Determine the (X, Y) coordinate at the center of the cell enclosing the given text.  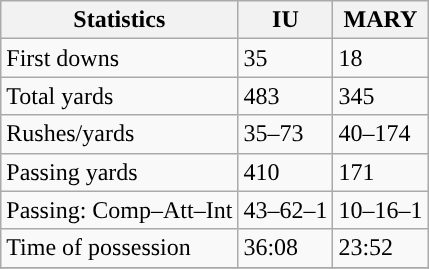
First downs (120, 58)
35 (286, 58)
10–16–1 (380, 210)
35–73 (286, 134)
Statistics (120, 20)
Total yards (120, 96)
Time of possession (120, 248)
40–174 (380, 134)
36:08 (286, 248)
Passing: Comp–Att–Int (120, 210)
Passing yards (120, 172)
483 (286, 96)
Rushes/yards (120, 134)
171 (380, 172)
MARY (380, 20)
43–62–1 (286, 210)
345 (380, 96)
23:52 (380, 248)
410 (286, 172)
IU (286, 20)
18 (380, 58)
